Return the [X, Y] coordinate for the center point of the cell that contains the specified text.  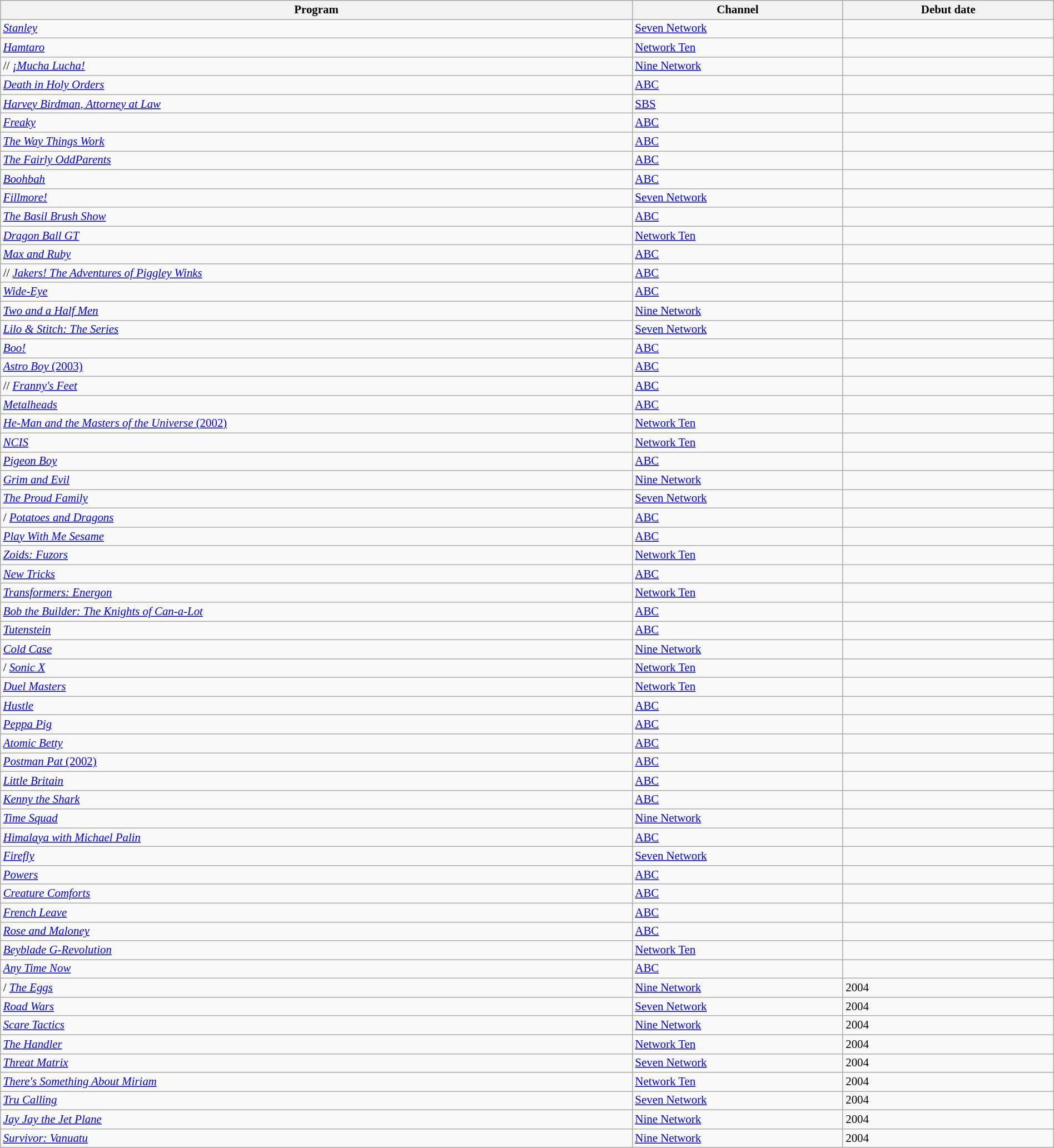
There's Something About Miriam [317, 1082]
Death in Holy Orders [317, 85]
Scare Tactics [317, 1025]
Cold Case [317, 649]
Channel [737, 10]
Pigeon Boy [317, 461]
Boohbah [317, 179]
Bob the Builder: The Knights of Can-a-Lot [317, 612]
Zoids: Fuzors [317, 555]
Max and Ruby [317, 254]
Freaky [317, 123]
Play With Me Sesame [317, 536]
Program [317, 10]
Transformers: Energon [317, 593]
New Tricks [317, 574]
Debut date [948, 10]
NCIS [317, 442]
Powers [317, 875]
The Basil Brush Show [317, 217]
SBS [737, 104]
Any Time Now [317, 969]
Duel Masters [317, 687]
/ The Eggs [317, 988]
Tutenstein [317, 631]
Two and a Half Men [317, 311]
// Jakers! The Adventures of Piggley Winks [317, 273]
Peppa Pig [317, 725]
// ¡Mucha Lucha! [317, 66]
Atomic Betty [317, 743]
Metalheads [317, 405]
Beyblade G-Revolution [317, 950]
Kenny the Shark [317, 800]
Postman Pat (2002) [317, 762]
Stanley [317, 28]
Lilo & Stitch: The Series [317, 330]
Astro Boy (2003) [317, 367]
Jay Jay the Jet Plane [317, 1119]
Boo! [317, 348]
French Leave [317, 912]
Rose and Maloney [317, 931]
/ Potatoes and Dragons [317, 517]
The Way Things Work [317, 142]
Creature Comforts [317, 894]
// Franny's Feet [317, 386]
Tru Calling [317, 1101]
Firefly [317, 856]
/ Sonic X [317, 668]
Himalaya with Michael Palin [317, 837]
Road Wars [317, 1006]
Little Britain [317, 781]
Grim and Evil [317, 480]
The Proud Family [317, 499]
Harvey Birdman, Attorney at Law [317, 104]
Hamtaro [317, 47]
Threat Matrix [317, 1063]
Wide-Eye [317, 292]
Fillmore! [317, 198]
Hustle [317, 706]
The Handler [317, 1044]
Time Squad [317, 818]
Survivor: Vanuatu [317, 1138]
He-Man and the Masters of the Universe (2002) [317, 423]
Dragon Ball GT [317, 236]
The Fairly OddParents [317, 160]
